Return the (x, y) coordinate for the center point of the cell that contains the specified text.  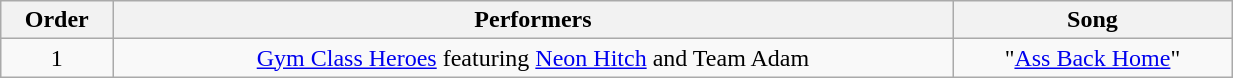
Order (57, 20)
Gym Class Heroes featuring Neon Hitch and Team Adam (534, 58)
Song (1092, 20)
1 (57, 58)
Performers (534, 20)
"Ass Back Home" (1092, 58)
